Find where the given text appears and provide that cell's center as [X, Y] coordinate. 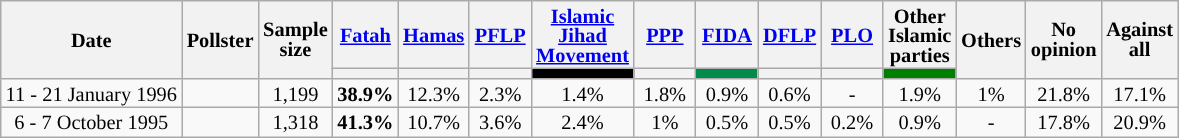
17.1% [1140, 92]
Against all [1140, 39]
Others [991, 39]
1,199 [295, 92]
6 - 7 October 1995 [92, 122]
2.3% [500, 92]
20.9% [1140, 122]
10.7% [434, 122]
PPP [665, 34]
Pollster [220, 39]
Fatah [366, 34]
PLO [852, 34]
11 - 21 January 1996 [92, 92]
12.3% [434, 92]
3.6% [500, 122]
Samplesize [295, 39]
Islamic Jihad Movement [582, 34]
0.6% [790, 92]
Date [92, 39]
1.8% [665, 92]
Other Islamic parties [920, 34]
PFLP [500, 34]
17.8% [1064, 122]
DFLP [790, 34]
0.2% [852, 122]
1,318 [295, 122]
No opinion [1064, 39]
Hamas [434, 34]
2.4% [582, 122]
FIDA [727, 34]
1.9% [920, 92]
21.8% [1064, 92]
38.9% [366, 92]
41.3% [366, 122]
1.4% [582, 92]
